Return [X, Y] of the center of cell containing provided text 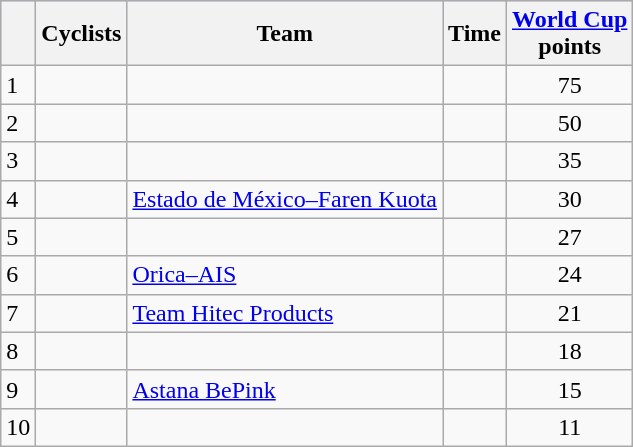
Cyclists [82, 34]
Estado de México–Faren Kuota [285, 199]
27 [569, 237]
35 [569, 161]
7 [18, 313]
75 [569, 85]
24 [569, 275]
Time [475, 34]
6 [18, 275]
21 [569, 313]
10 [18, 427]
30 [569, 199]
50 [569, 123]
5 [18, 237]
World Cuppoints [569, 34]
Orica–AIS [285, 275]
Team Hitec Products [285, 313]
8 [18, 351]
11 [569, 427]
4 [18, 199]
3 [18, 161]
1 [18, 85]
9 [18, 389]
Team [285, 34]
18 [569, 351]
Astana BePink [285, 389]
2 [18, 123]
15 [569, 389]
